Extract the [X, Y] coordinate from the center of the cell holding the provided text.  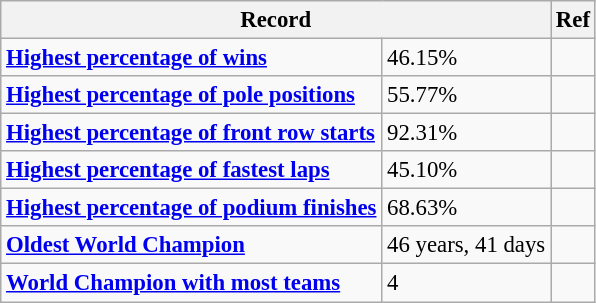
92.31% [466, 133]
Highest percentage of pole positions [192, 95]
55.77% [466, 95]
46 years, 41 days [466, 245]
Ref [574, 20]
Highest percentage of podium finishes [192, 208]
46.15% [466, 58]
4 [466, 283]
45.10% [466, 170]
Highest percentage of wins [192, 58]
Oldest World Champion [192, 245]
Highest percentage of front row starts [192, 133]
Record [276, 20]
Highest percentage of fastest laps [192, 170]
68.63% [466, 208]
World Champion with most teams [192, 283]
